Capture the cell that displays the provided text and extract its (x, y) central coordinate. 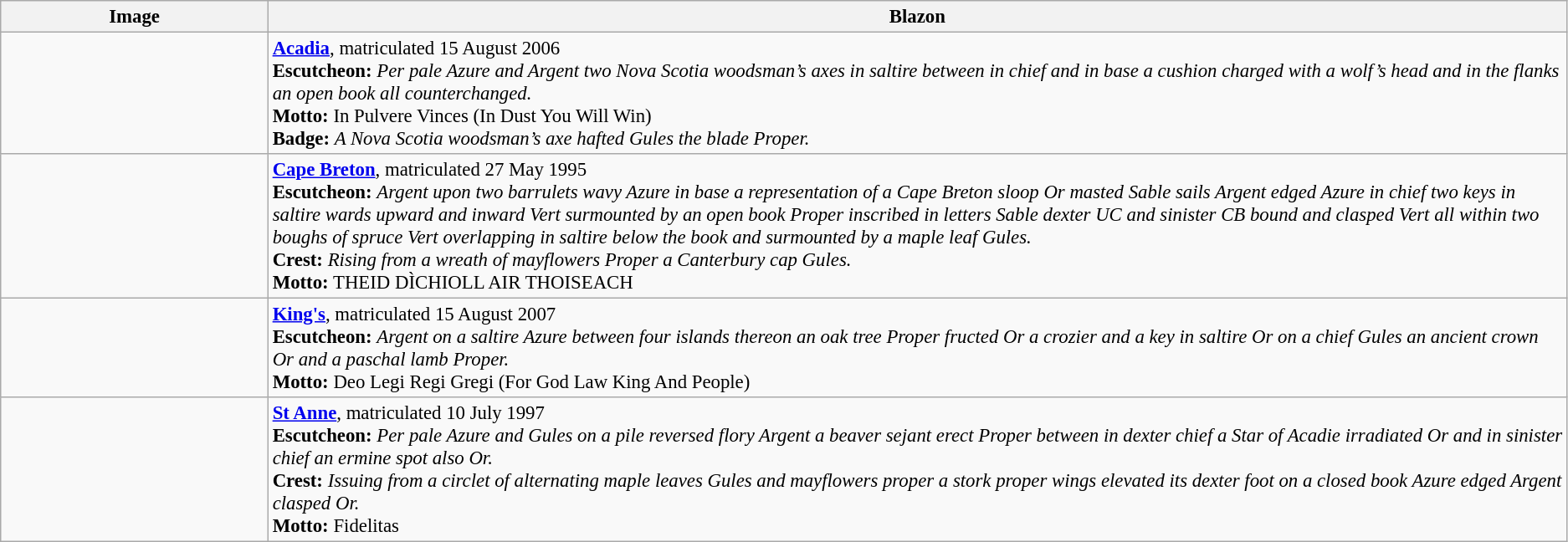
Image (135, 17)
Blazon (917, 17)
